Scan for the cell matching the given text and deliver its [X, Y] coordinate at center. 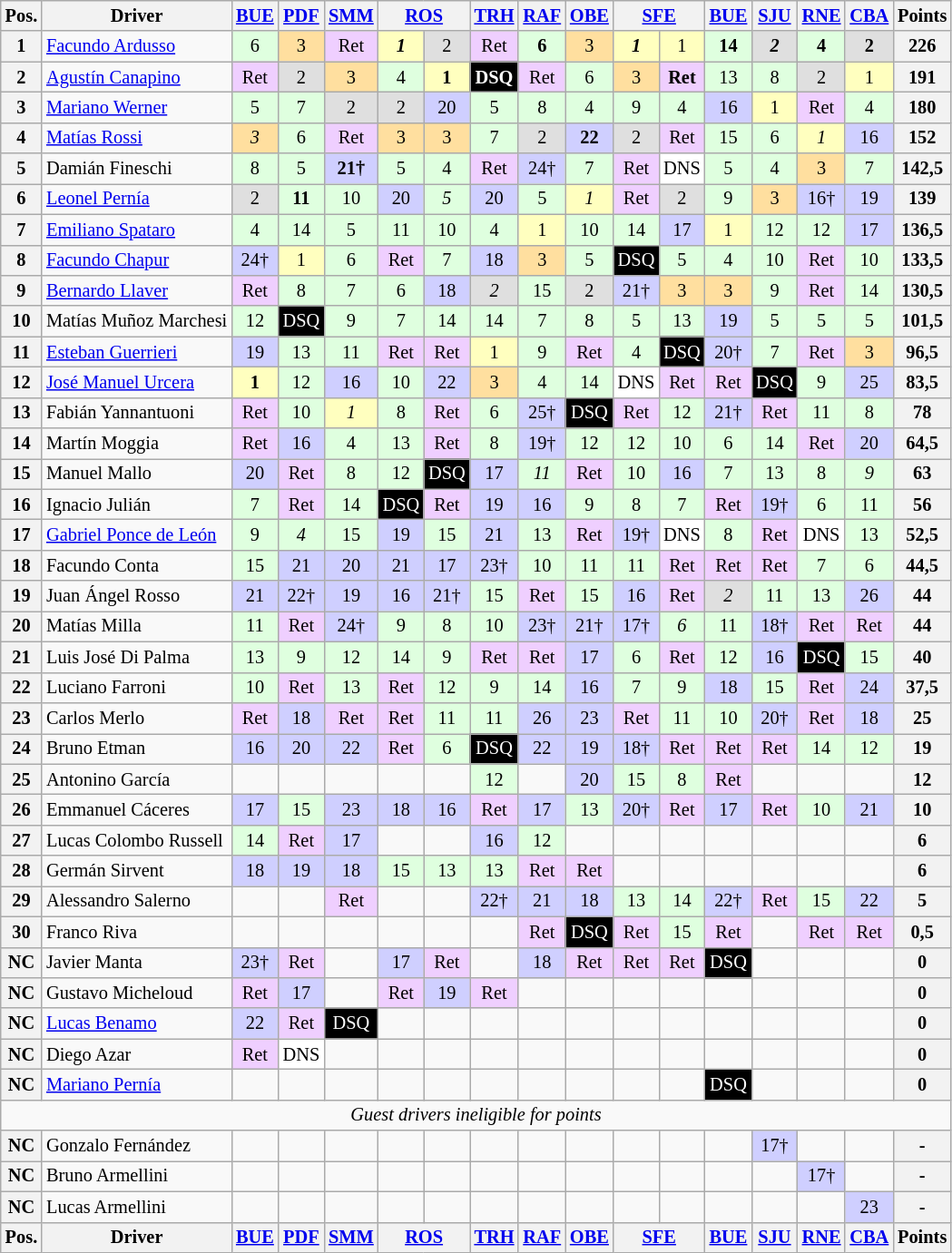
Gabriel Ponce de León [136, 534]
Fabián Yannantuoni [136, 413]
152 [922, 138]
Matías Rossi [136, 138]
180 [922, 107]
Damián Fineschi [136, 169]
Bruno Armellini [136, 1176]
Gonzalo Fernández [136, 1146]
Mariano Werner [136, 107]
Lucas Benamo [136, 1023]
Agustín Canapino [136, 77]
226 [922, 46]
83,5 [922, 382]
101,5 [922, 321]
30 [22, 932]
37,5 [922, 688]
0,5 [922, 932]
Manuel Mallo [136, 474]
Martín Moggia [136, 444]
133,5 [922, 260]
136,5 [922, 230]
29 [22, 901]
Facundo Chapur [136, 260]
José Manuel Urcera [136, 382]
63 [922, 474]
130,5 [922, 290]
Guest drivers ineligible for points [476, 1115]
25† [542, 413]
44,5 [922, 565]
191 [922, 77]
Antonino García [136, 779]
Bruno Etman [136, 749]
Lucas Colombo Russell [136, 840]
Matías Milla [136, 626]
Ignacio Julián [136, 504]
52,5 [922, 534]
28 [22, 871]
40 [922, 657]
Leonel Pernía [136, 199]
Carlos Merlo [136, 718]
Luciano Farroni [136, 688]
96,5 [922, 352]
139 [922, 199]
Alessandro Salerno [136, 901]
Javier Manta [136, 963]
Esteban Guerrieri [136, 352]
Juan Ángel Rosso [136, 596]
Germán Sirvent [136, 871]
78 [922, 413]
Franco Riva [136, 932]
142,5 [922, 169]
Gustavo Micheloud [136, 993]
16† [822, 199]
Bernardo Llaver [136, 290]
Lucas Armellini [136, 1207]
Matías Muñoz Marchesi [136, 321]
64,5 [922, 444]
Diego Azar [136, 1054]
Luis José Di Palma [136, 657]
Facundo Conta [136, 565]
Mariano Pernía [136, 1084]
Facundo Ardusso [136, 46]
Emiliano Spataro [136, 230]
Emmanuel Cáceres [136, 809]
27 [22, 840]
56 [922, 504]
